Search for the cell housing the specified text and yield its (X, Y) center coordinate. 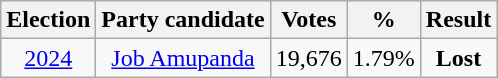
Job Amupanda (183, 58)
% (384, 20)
Result (458, 20)
Votes (308, 20)
1.79% (384, 58)
Party candidate (183, 20)
Lost (458, 58)
2024 (48, 58)
19,676 (308, 58)
Election (48, 20)
